Search for the cell housing the specified text and yield its [X, Y] center coordinate. 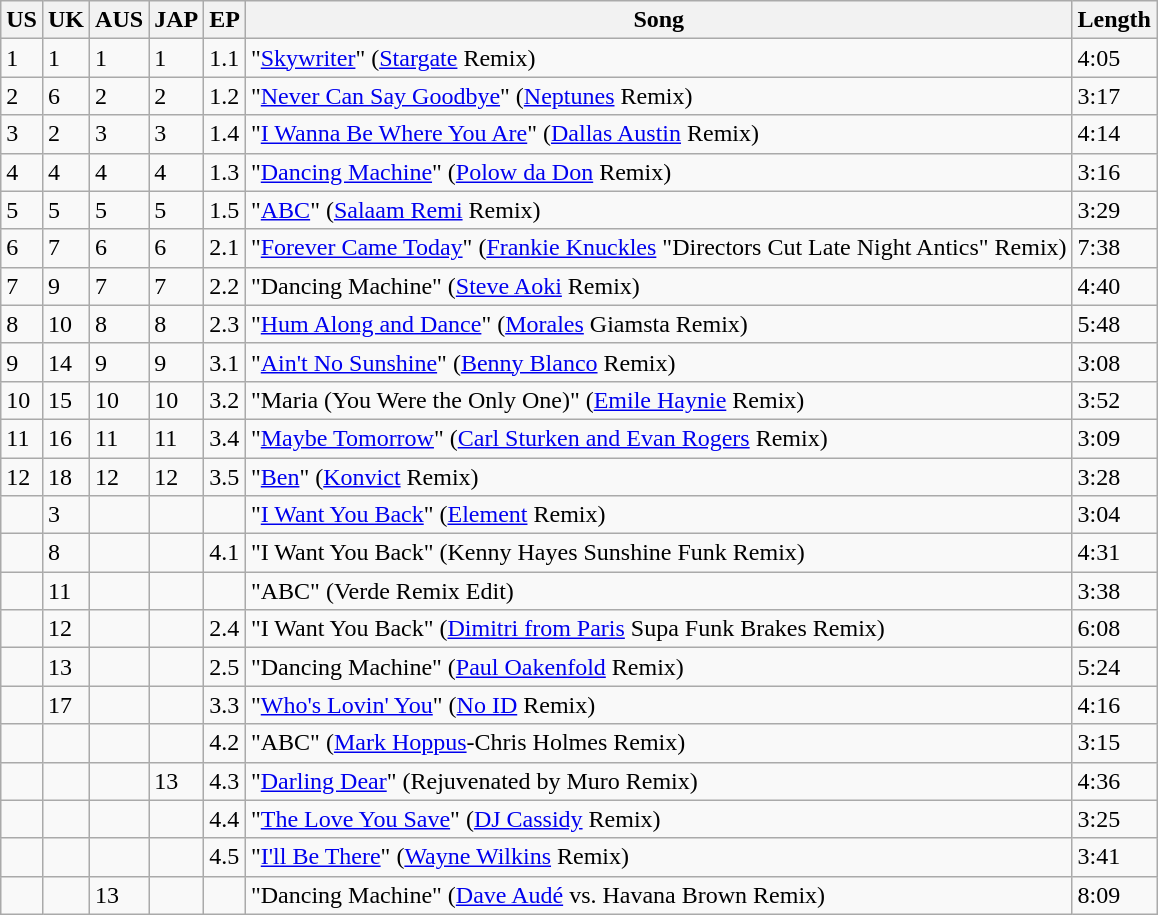
1.3 [225, 172]
3:38 [1114, 591]
3:09 [1114, 438]
3:04 [1114, 515]
2.3 [225, 324]
"Never Can Say Goodbye" (Neptunes Remix) [658, 96]
17 [66, 705]
18 [66, 477]
3:08 [1114, 362]
4:14 [1114, 134]
2.1 [225, 248]
4.2 [225, 743]
4.4 [225, 819]
8:09 [1114, 895]
4.5 [225, 857]
"ABC" (Salaam Remi Remix) [658, 210]
"Darling Dear" (Rejuvenated by Muro Remix) [658, 781]
3.1 [225, 362]
3.5 [225, 477]
4:05 [1114, 58]
14 [66, 362]
"I Want You Back" (Element Remix) [658, 515]
"Forever Came Today" (Frankie Knuckles "Directors Cut Late Night Antics" Remix) [658, 248]
4.3 [225, 781]
3:17 [1114, 96]
2.2 [225, 286]
Song [658, 20]
Length [1114, 20]
6:08 [1114, 629]
4:40 [1114, 286]
3.2 [225, 400]
JAP [176, 20]
"I Want You Back" (Dimitri from Paris Supa Funk Brakes Remix) [658, 629]
"The Love You Save" (DJ Cassidy Remix) [658, 819]
"I Want You Back" (Kenny Hayes Sunshine Funk Remix) [658, 553]
"Dancing Machine" (Polow da Don Remix) [658, 172]
16 [66, 438]
1.2 [225, 96]
4:16 [1114, 705]
3.4 [225, 438]
EP [225, 20]
AUS [120, 20]
"Dancing Machine" (Dave Audé vs. Havana Brown Remix) [658, 895]
"Who's Lovin' You" (No ID Remix) [658, 705]
7:38 [1114, 248]
15 [66, 400]
"Ain't No Sunshine" (Benny Blanco Remix) [658, 362]
5:24 [1114, 667]
"I'll Be There" (Wayne Wilkins Remix) [658, 857]
4:36 [1114, 781]
"Dancing Machine" (Steve Aoki Remix) [658, 286]
2.5 [225, 667]
3:25 [1114, 819]
"Maybe Tomorrow" (Carl Sturken and Evan Rogers Remix) [658, 438]
"Maria (You Were the Only One)" (Emile Haynie Remix) [658, 400]
"Skywriter" (Stargate Remix) [658, 58]
3:52 [1114, 400]
3:15 [1114, 743]
4:31 [1114, 553]
UK [66, 20]
3:28 [1114, 477]
"ABC" (Mark Hoppus-Chris Holmes Remix) [658, 743]
4.1 [225, 553]
"Dancing Machine" (Paul Oakenfold Remix) [658, 667]
5:48 [1114, 324]
"Hum Along and Dance" (Morales Giamsta Remix) [658, 324]
"Ben" (Konvict Remix) [658, 477]
"I Wanna Be Where You Are" (Dallas Austin Remix) [658, 134]
3:16 [1114, 172]
"ABC" (Verde Remix Edit) [658, 591]
1.4 [225, 134]
US [22, 20]
2.4 [225, 629]
3:29 [1114, 210]
3:41 [1114, 857]
1.1 [225, 58]
3.3 [225, 705]
1.5 [225, 210]
